Detect which cell encompasses the target text, then output its [X, Y] center coordinate. 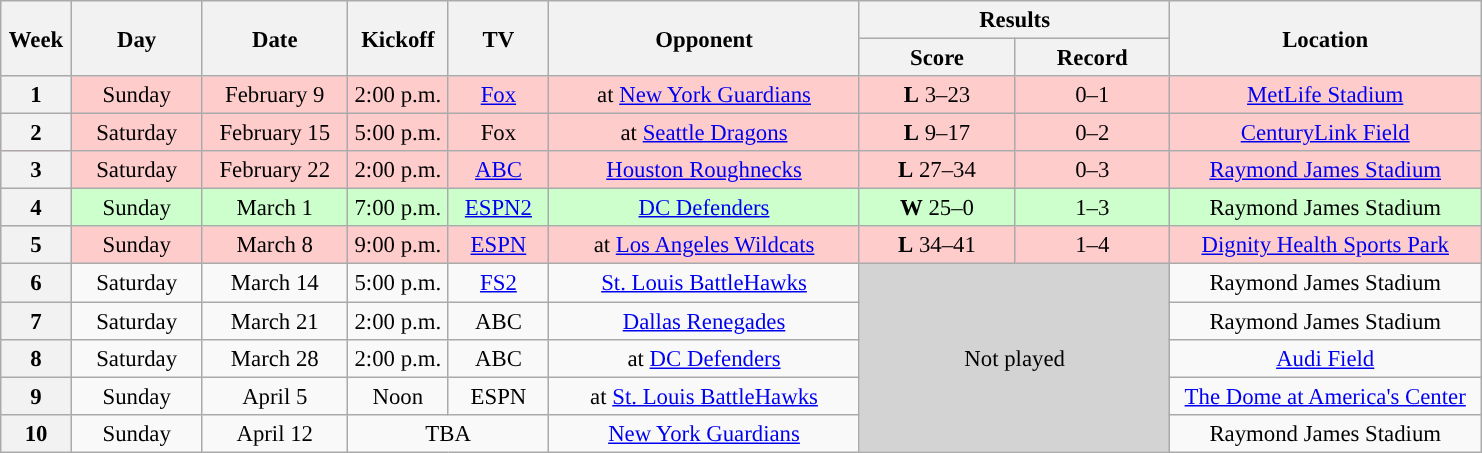
at Los Angeles Wildcats [704, 245]
Audi Field [1326, 358]
8 [36, 358]
3 [36, 170]
St. Louis BattleHawks [704, 283]
Location [1326, 38]
Week [36, 38]
ESPN2 [498, 208]
5 [36, 245]
CenturyLink Field [1326, 133]
Dignity Health Sports Park [1326, 245]
FS2 [498, 283]
9:00 p.m. [398, 245]
Houston Roughnecks [704, 170]
Score [936, 58]
Results [1014, 20]
DC Defenders [704, 208]
1–4 [1092, 245]
Not played [1014, 358]
at New York Guardians [704, 95]
TV [498, 38]
1 [36, 95]
Dallas Renegades [704, 321]
10 [36, 433]
The Dome at America's Center [1326, 396]
0–1 [1092, 95]
Record [1092, 58]
March 21 [275, 321]
1–3 [1092, 208]
L 27–34 [936, 170]
February 15 [275, 133]
0–2 [1092, 133]
0–3 [1092, 170]
Opponent [704, 38]
at St. Louis BattleHawks [704, 396]
March 14 [275, 283]
March 1 [275, 208]
April 5 [275, 396]
Kickoff [398, 38]
Noon [398, 396]
February 9 [275, 95]
at Seattle Dragons [704, 133]
L 34–41 [936, 245]
TBA [448, 433]
2 [36, 133]
7 [36, 321]
4 [36, 208]
7:00 p.m. [398, 208]
Day [136, 38]
MetLife Stadium [1326, 95]
L 3–23 [936, 95]
April 12 [275, 433]
W 25–0 [936, 208]
L 9–17 [936, 133]
New York Guardians [704, 433]
March 8 [275, 245]
9 [36, 396]
February 22 [275, 170]
at DC Defenders [704, 358]
March 28 [275, 358]
6 [36, 283]
Date [275, 38]
